Determine the (x, y) coordinate at the center of the cell enclosing the given text.  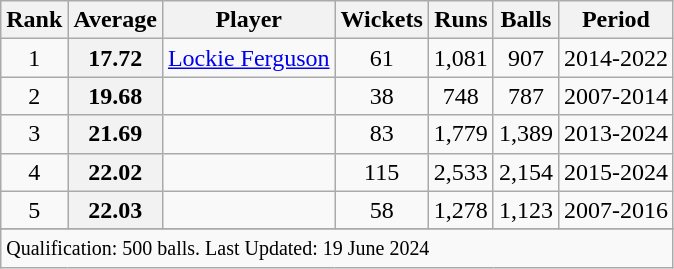
1,081 (460, 58)
2 (34, 96)
Period (616, 20)
4 (34, 172)
2014-2022 (616, 58)
1,389 (526, 134)
61 (382, 58)
Wickets (382, 20)
1,779 (460, 134)
787 (526, 96)
2015-2024 (616, 172)
115 (382, 172)
5 (34, 210)
Balls (526, 20)
1,123 (526, 210)
2,533 (460, 172)
748 (460, 96)
Player (248, 20)
58 (382, 210)
2013-2024 (616, 134)
1,278 (460, 210)
Average (116, 20)
22.02 (116, 172)
38 (382, 96)
2007-2014 (616, 96)
Rank (34, 20)
3 (34, 134)
83 (382, 134)
Runs (460, 20)
1 (34, 58)
17.72 (116, 58)
Lockie Ferguson (248, 58)
22.03 (116, 210)
907 (526, 58)
19.68 (116, 96)
2,154 (526, 172)
21.69 (116, 134)
Qualification: 500 balls. Last Updated: 19 June 2024 (338, 248)
2007-2016 (616, 210)
